For the text-containing cell, return its midpoint in (x, y) coordinate format. 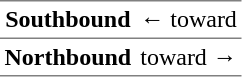
Southbound (68, 20)
toward → (189, 57)
Northbound (68, 57)
← toward (189, 20)
